Determine the [X, Y] coordinate at the center of the cell enclosing the given text.  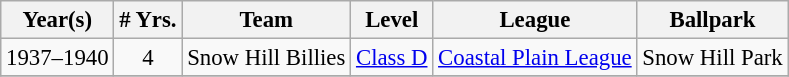
Coastal Plain League [535, 58]
Snow Hill Billies [266, 58]
Class D [392, 58]
Ballpark [712, 20]
Level [392, 20]
4 [148, 58]
1937–1940 [58, 58]
League [535, 20]
Team [266, 20]
Snow Hill Park [712, 58]
Year(s) [58, 20]
# Yrs. [148, 20]
